Provide the [x, y] coordinate of the cell's center where the given text is located.  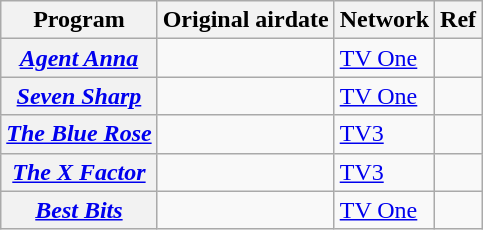
Original airdate [246, 20]
Network [384, 20]
The X Factor [79, 172]
Seven Sharp [79, 96]
Best Bits [79, 210]
Agent Anna [79, 58]
Program [79, 20]
Ref [458, 20]
The Blue Rose [79, 134]
